Output the [X, Y] coordinate of the center of the cell containing the given text.  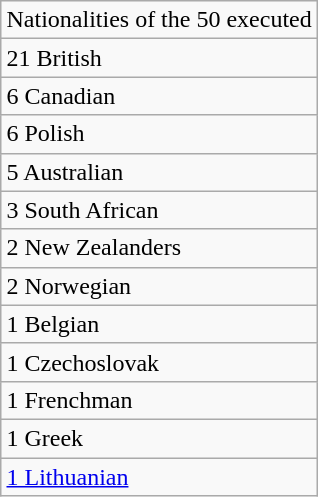
1 Czechoslovak [159, 362]
1 Lithuanian [159, 477]
2 Norwegian [159, 286]
1 Belgian [159, 324]
1 Greek [159, 438]
5 Australian [159, 172]
6 Polish [159, 134]
21 British [159, 58]
3 South African [159, 210]
6 Canadian [159, 96]
2 New Zealanders [159, 248]
1 Frenchman [159, 400]
Nationalities of the 50 executed [159, 20]
